For the text-containing cell, return its midpoint in (X, Y) coordinate format. 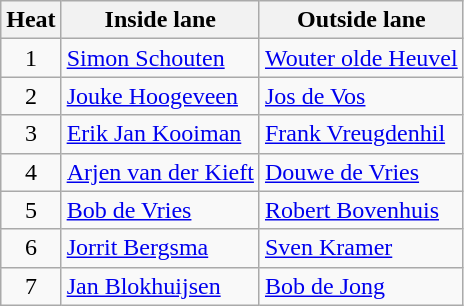
1 (31, 58)
5 (31, 210)
Jan Blokhuijsen (160, 286)
Bob de Jong (361, 286)
Heat (31, 20)
Sven Kramer (361, 248)
Jouke Hoogeveen (160, 96)
Bob de Vries (160, 210)
Inside lane (160, 20)
Simon Schouten (160, 58)
7 (31, 286)
Jorrit Bergsma (160, 248)
6 (31, 248)
4 (31, 172)
Outside lane (361, 20)
3 (31, 134)
Erik Jan Kooiman (160, 134)
Robert Bovenhuis (361, 210)
Arjen van der Kieft (160, 172)
2 (31, 96)
Frank Vreugdenhil (361, 134)
Wouter olde Heuvel (361, 58)
Jos de Vos (361, 96)
Douwe de Vries (361, 172)
